Locate the cell with the specified text and output its (X, Y) center coordinate. 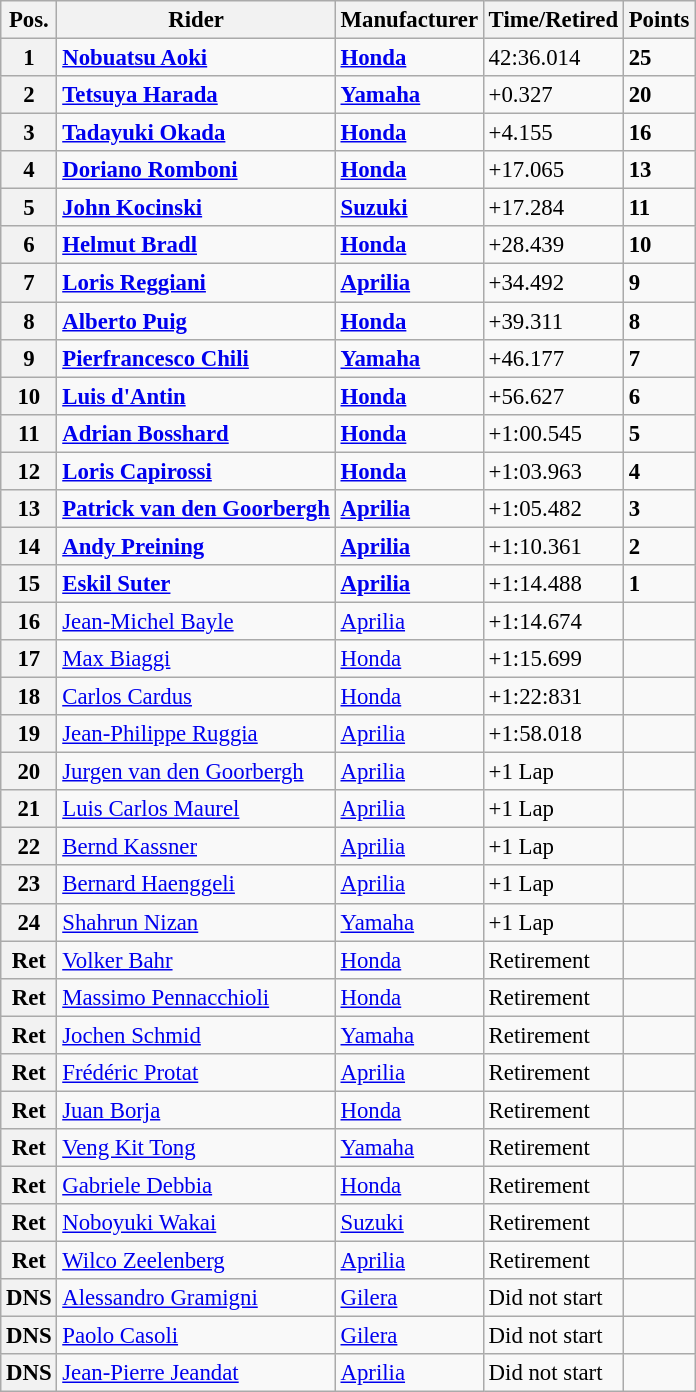
Eskil Suter (196, 584)
24 (29, 922)
14 (29, 546)
Time/Retired (553, 20)
+46.177 (553, 358)
+0.327 (553, 95)
Points (658, 20)
+1:22:831 (553, 697)
+1:14.488 (553, 584)
Bernd Kassner (196, 847)
Carlos Cardus (196, 697)
Luis Carlos Maurel (196, 809)
+1:05.482 (553, 509)
Alessandro Gramigni (196, 1298)
Jean-Michel Bayle (196, 621)
Andy Preining (196, 546)
Max Biaggi (196, 659)
Noboyuki Wakai (196, 1223)
+39.311 (553, 321)
+17.284 (553, 208)
21 (29, 809)
+1:14.674 (553, 621)
Volker Bahr (196, 960)
42:36.014 (553, 58)
Helmut Bradl (196, 245)
+4.155 (553, 133)
Jean-Philippe Ruggia (196, 734)
+56.627 (553, 396)
+17.065 (553, 170)
Shahrun Nizan (196, 922)
Wilco Zeelenberg (196, 1261)
Gabriele Debbia (196, 1185)
23 (29, 885)
+1:58.018 (553, 734)
Bernard Haenggeli (196, 885)
+1:03.963 (553, 471)
Frédéric Protat (196, 1073)
+1:15.699 (553, 659)
Tadayuki Okada (196, 133)
Patrick van den Goorbergh (196, 509)
Pierfrancesco Chili (196, 358)
Veng Kit Tong (196, 1148)
Loris Reggiani (196, 283)
25 (658, 58)
Pos. (29, 20)
+28.439 (553, 245)
Loris Capirossi (196, 471)
+34.492 (553, 283)
Alberto Puig (196, 321)
12 (29, 471)
+1:10.361 (553, 546)
Nobuatsu Aoki (196, 58)
Manufacturer (409, 20)
19 (29, 734)
Juan Borja (196, 1110)
Rider (196, 20)
+1:00.545 (553, 433)
17 (29, 659)
15 (29, 584)
Jochen Schmid (196, 1035)
Jurgen van den Goorbergh (196, 772)
Paolo Casoli (196, 1336)
Luis d'Antin (196, 396)
Tetsuya Harada (196, 95)
John Kocinski (196, 208)
Adrian Bosshard (196, 433)
Massimo Pennacchioli (196, 997)
Jean-Pierre Jeandat (196, 1373)
22 (29, 847)
Doriano Romboni (196, 170)
18 (29, 697)
